Detect which cell encompasses the target text, then output its (X, Y) center coordinate. 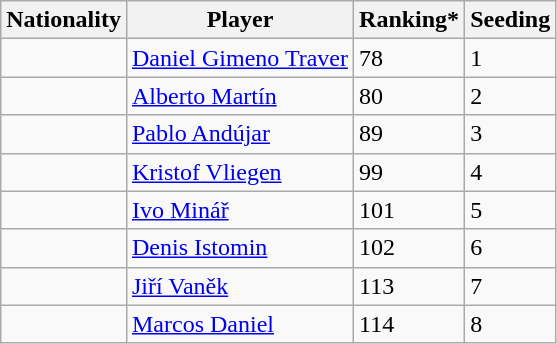
Pablo Andújar (240, 134)
1 (510, 58)
Ivo Minář (240, 210)
2 (510, 96)
99 (410, 172)
8 (510, 324)
113 (410, 286)
114 (410, 324)
78 (410, 58)
5 (510, 210)
6 (510, 248)
Ranking* (410, 20)
7 (510, 286)
Nationality (64, 20)
Seeding (510, 20)
Marcos Daniel (240, 324)
102 (410, 248)
Alberto Martín (240, 96)
101 (410, 210)
3 (510, 134)
Player (240, 20)
Jiří Vaněk (240, 286)
Denis Istomin (240, 248)
4 (510, 172)
Kristof Vliegen (240, 172)
80 (410, 96)
Daniel Gimeno Traver (240, 58)
89 (410, 134)
